Identify which cell holds the provided text, then report its (X, Y) central coordinate. 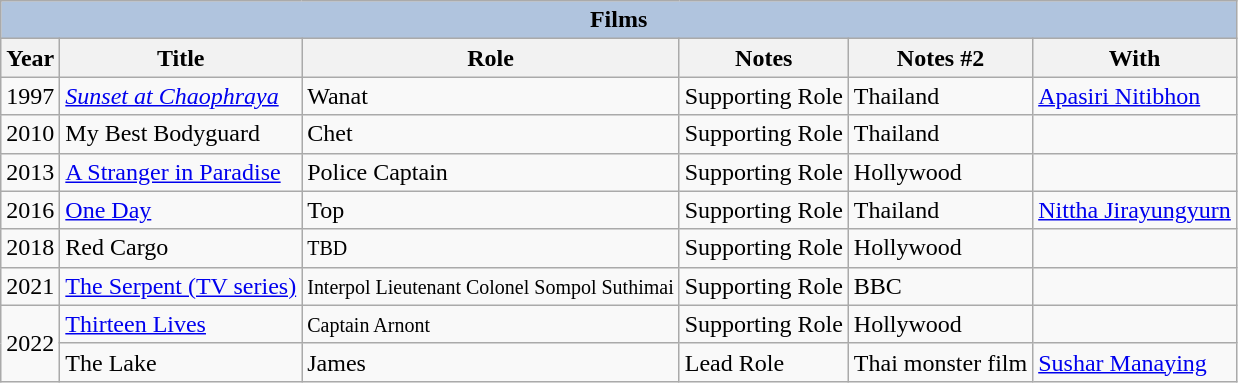
James (491, 362)
2010 (30, 134)
BBC (940, 286)
Apasiri Nitibhon (1135, 96)
2016 (30, 210)
Sushar Manaying (1135, 362)
Police Captain (491, 172)
The Lake (181, 362)
Notes #2 (940, 58)
Interpol Lieutenant Colonel Sompol Suthimai (491, 286)
Year (30, 58)
A Stranger in Paradise (181, 172)
2022 (30, 343)
Thai monster film (940, 362)
Thirteen Lives (181, 324)
2018 (30, 248)
Sunset at Chaophraya (181, 96)
Nittha Jirayungyurn (1135, 210)
Chet (491, 134)
TBD (491, 248)
Captain Arnont (491, 324)
One Day (181, 210)
Title (181, 58)
2013 (30, 172)
Films (619, 20)
Red Cargo (181, 248)
Lead Role (764, 362)
The Serpent (TV series) (181, 286)
Notes (764, 58)
My Best Bodyguard (181, 134)
Wanat (491, 96)
Role (491, 58)
With (1135, 58)
Top (491, 210)
2021 (30, 286)
1997 (30, 96)
